Identify which cell holds the provided text, then report its (X, Y) central coordinate. 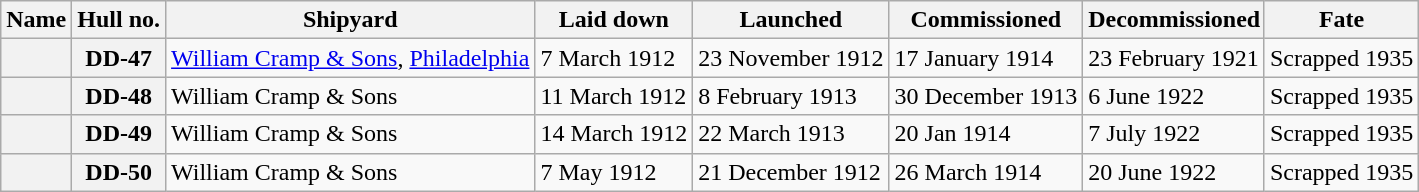
Fate (1341, 20)
20 June 1922 (1174, 172)
7 May 1912 (614, 172)
14 March 1912 (614, 134)
22 March 1913 (791, 134)
Name (36, 20)
William Cramp & Sons, Philadelphia (350, 58)
30 December 1913 (986, 96)
DD-47 (119, 58)
Commissioned (986, 20)
DD-49 (119, 134)
26 March 1914 (986, 172)
17 January 1914 (986, 58)
Decommissioned (1174, 20)
11 March 1912 (614, 96)
21 December 1912 (791, 172)
20 Jan 1914 (986, 134)
6 June 1922 (1174, 96)
DD-50 (119, 172)
Shipyard (350, 20)
Hull no. (119, 20)
23 November 1912 (791, 58)
8 February 1913 (791, 96)
DD-48 (119, 96)
7 March 1912 (614, 58)
Laid down (614, 20)
23 February 1921 (1174, 58)
Launched (791, 20)
7 July 1922 (1174, 134)
